Extract the [X, Y] coordinate from the center of the cell holding the provided text.  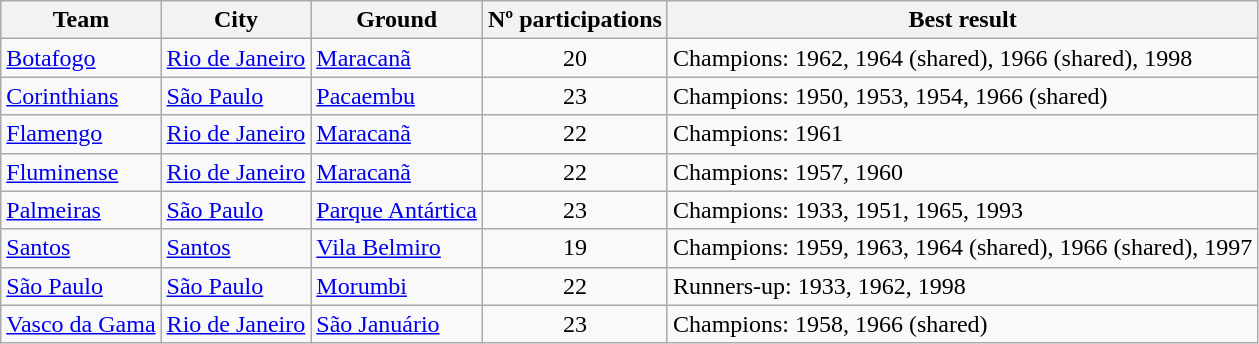
19 [574, 248]
Team [81, 20]
Nº participations [574, 20]
Champions: 1958, 1966 (shared) [962, 324]
Champions: 1961 [962, 134]
Fluminense [81, 172]
Pacaembu [397, 96]
Palmeiras [81, 210]
Ground [397, 20]
Flamengo [81, 134]
Runners-up: 1933, 1962, 1998 [962, 286]
Champions: 1933, 1951, 1965, 1993 [962, 210]
Parque Antártica [397, 210]
Vasco da Gama [81, 324]
Best result [962, 20]
São Januário [397, 324]
Vila Belmiro [397, 248]
Corinthians [81, 96]
Botafogo [81, 58]
City [236, 20]
Morumbi [397, 286]
Champions: 1950, 1953, 1954, 1966 (shared) [962, 96]
Champions: 1959, 1963, 1964 (shared), 1966 (shared), 1997 [962, 248]
Champions: 1957, 1960 [962, 172]
20 [574, 58]
Champions: 1962, 1964 (shared), 1966 (shared), 1998 [962, 58]
